Pinpoint the cell where the given text exists, returning its (x, y) midpoint coordinate. 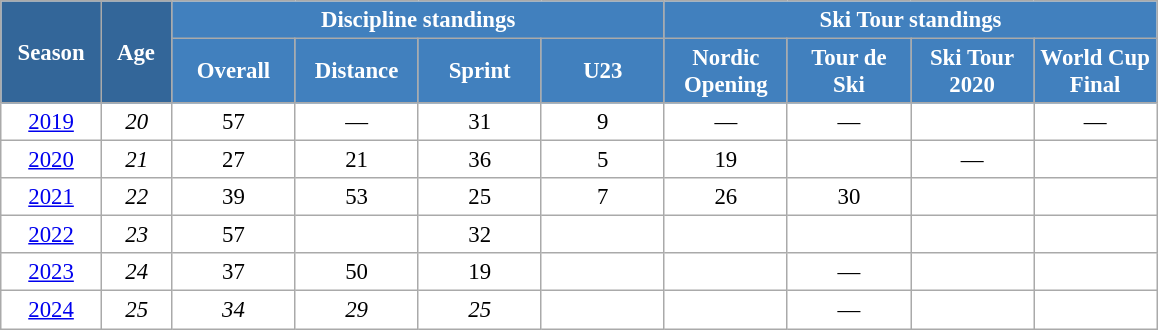
36 (480, 160)
2020 (52, 160)
Sprint (480, 72)
27 (234, 160)
24 (136, 273)
Ski Tour standings (910, 20)
2021 (52, 197)
2022 (52, 235)
Ski Tour 2020 (972, 72)
Tour deSki (848, 72)
39 (234, 197)
37 (234, 273)
NordicOpening (726, 72)
29 (356, 310)
23 (136, 235)
2019 (52, 122)
50 (356, 273)
Age (136, 52)
9 (602, 122)
20 (136, 122)
22 (136, 197)
30 (848, 197)
31 (480, 122)
Distance (356, 72)
5 (602, 160)
2023 (52, 273)
World CupFinal (1096, 72)
Overall (234, 72)
Season (52, 52)
Discipline standings (418, 20)
U23 (602, 72)
53 (356, 197)
34 (234, 310)
7 (602, 197)
2024 (52, 310)
32 (480, 235)
26 (726, 197)
